Provide the [X, Y] coordinate of the cell's center where the given text is located.  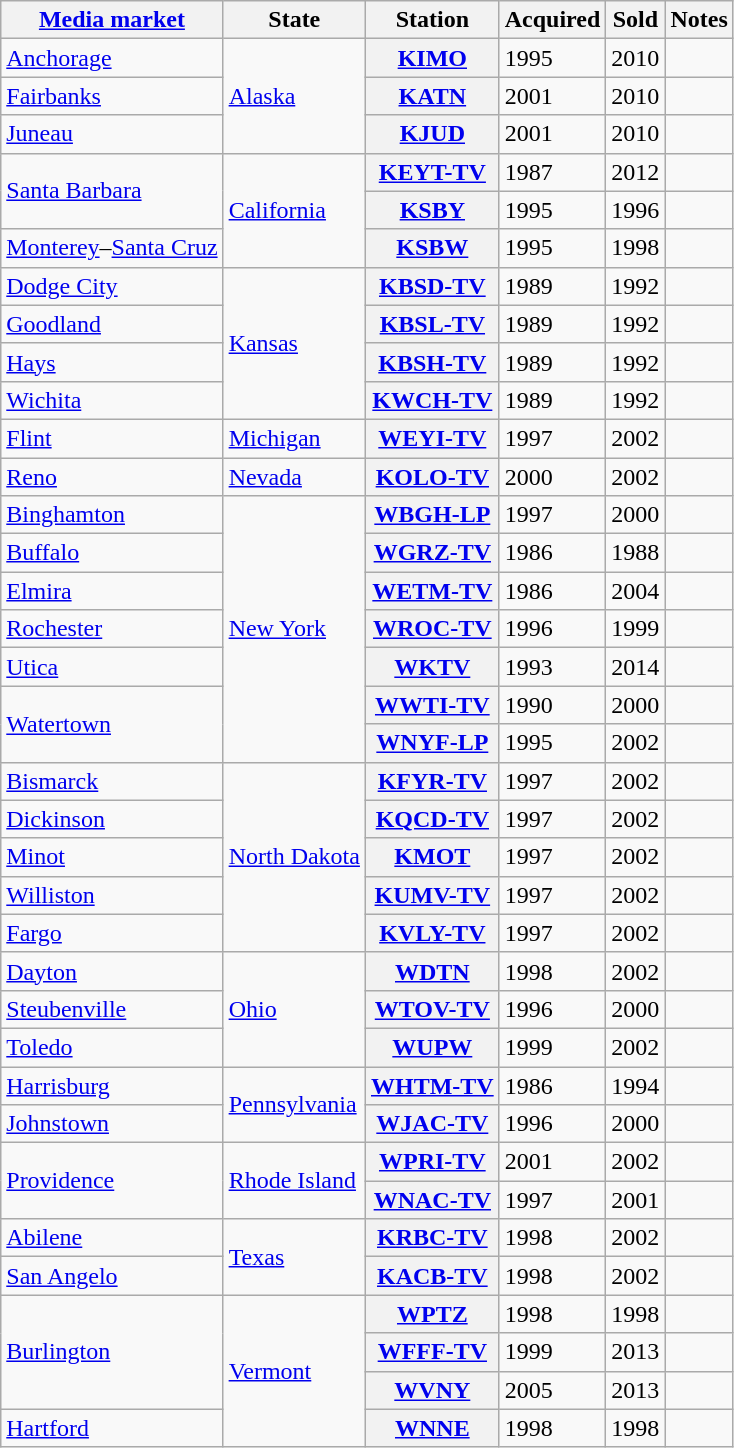
Media market [112, 20]
Steubenville [112, 1009]
KIMO [432, 58]
KBSD-TV [432, 286]
Rhode Island [294, 1181]
Elmira [112, 591]
Hays [112, 362]
New York [294, 629]
North Dakota [294, 857]
Johnstown [112, 1124]
Providence [112, 1181]
KQCD-TV [432, 819]
KSBW [432, 248]
1990 [552, 705]
KWCH-TV [432, 400]
California [294, 210]
KACB-TV [432, 1276]
2014 [636, 667]
State [294, 20]
Santa Barbara [112, 191]
Minot [112, 857]
WEYI-TV [432, 438]
WNYF-LP [432, 743]
Dickinson [112, 819]
Wichita [112, 400]
1993 [552, 667]
WKTV [432, 667]
Dodge City [112, 286]
Rochester [112, 629]
Buffalo [112, 553]
Ohio [294, 1009]
2005 [552, 1390]
KOLO-TV [432, 477]
Harrisburg [112, 1085]
WETM-TV [432, 591]
2012 [636, 172]
KRBC-TV [432, 1238]
WPTZ [432, 1314]
Williston [112, 895]
Abilene [112, 1238]
Pennsylvania [294, 1104]
WHTM-TV [432, 1085]
1994 [636, 1085]
Acquired [552, 20]
WDTN [432, 971]
Kansas [294, 343]
Anchorage [112, 58]
WVNY [432, 1390]
KBSL-TV [432, 324]
Alaska [294, 96]
Hartford [112, 1428]
2004 [636, 591]
Bismarck [112, 781]
Binghamton [112, 515]
1988 [636, 553]
Monterey–Santa Cruz [112, 248]
KATN [432, 96]
Michigan [294, 438]
WTOV-TV [432, 1009]
Fairbanks [112, 96]
WNAC-TV [432, 1200]
Fargo [112, 933]
WWTI-TV [432, 705]
WNNE [432, 1428]
Texas [294, 1257]
Watertown [112, 724]
San Angelo [112, 1276]
Nevada [294, 477]
KMOT [432, 857]
Toledo [112, 1047]
KSBY [432, 210]
Reno [112, 477]
WGRZ-TV [432, 553]
KEYT-TV [432, 172]
KUMV-TV [432, 895]
Juneau [112, 134]
Sold [636, 20]
KBSH-TV [432, 362]
KFYR-TV [432, 781]
WROC-TV [432, 629]
Notes [699, 20]
WPRI-TV [432, 1162]
Flint [112, 438]
WFFF-TV [432, 1352]
WBGH-LP [432, 515]
Goodland [112, 324]
Vermont [294, 1371]
WJAC-TV [432, 1124]
Dayton [112, 971]
Station [432, 20]
KVLY-TV [432, 933]
KJUD [432, 134]
WUPW [432, 1047]
Utica [112, 667]
1987 [552, 172]
Burlington [112, 1352]
